From the cell containing the given text, extract its center point as (x, y) coordinate. 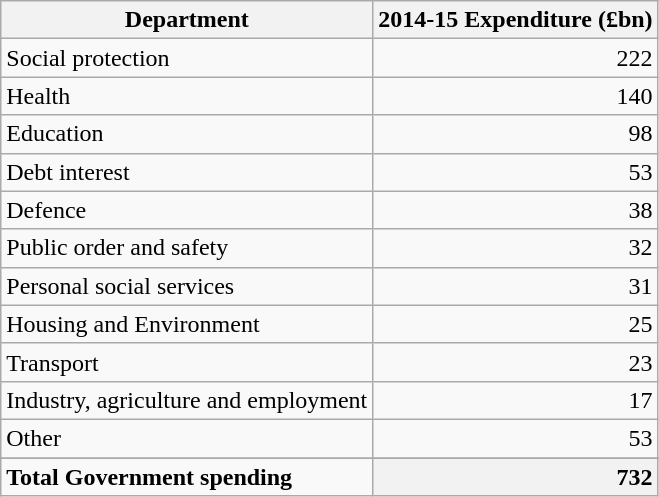
Social protection (187, 58)
31 (516, 286)
140 (516, 96)
Department (187, 20)
25 (516, 324)
Health (187, 96)
Education (187, 134)
Defence (187, 210)
Housing and Environment (187, 324)
222 (516, 58)
Other (187, 438)
38 (516, 210)
32 (516, 248)
2014-15 Expenditure (£bn) (516, 20)
Total Government spending (187, 477)
Public order and safety (187, 248)
Transport (187, 362)
Debt interest (187, 172)
732 (516, 477)
Industry, agriculture and employment (187, 400)
Personal social services (187, 286)
98 (516, 134)
23 (516, 362)
17 (516, 400)
